For the text-containing cell, return its midpoint in [x, y] coordinate format. 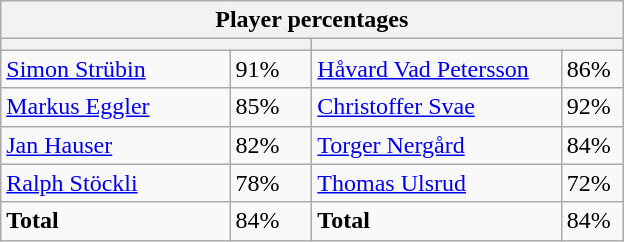
Thomas Ulsrud [436, 183]
82% [271, 145]
72% [592, 183]
Håvard Vad Petersson [436, 69]
Simon Strübin [116, 69]
85% [271, 107]
Markus Eggler [116, 107]
86% [592, 69]
Player percentages [312, 20]
Torger Nergård [436, 145]
78% [271, 183]
Jan Hauser [116, 145]
92% [592, 107]
91% [271, 69]
Christoffer Svae [436, 107]
Ralph Stöckli [116, 183]
